Find where the given text appears and provide that cell's center as [X, Y] coordinate. 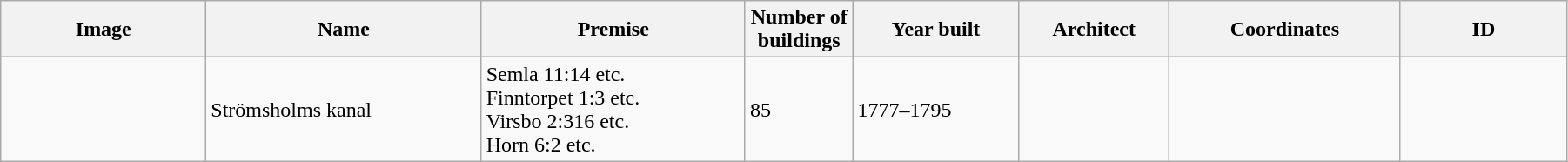
Number ofbuildings [799, 30]
Coordinates [1284, 30]
Strömsholms kanal [344, 110]
1777–1795 [936, 110]
Image [104, 30]
Year built [936, 30]
Premise [613, 30]
Name [344, 30]
ID [1483, 30]
Architect [1094, 30]
85 [799, 110]
Semla 11:14 etc.Finntorpet 1:3 etc.Virsbo 2:316 etc.Horn 6:2 etc. [613, 110]
